Determine the [x, y] coordinate at the center of the cell enclosing the given text.  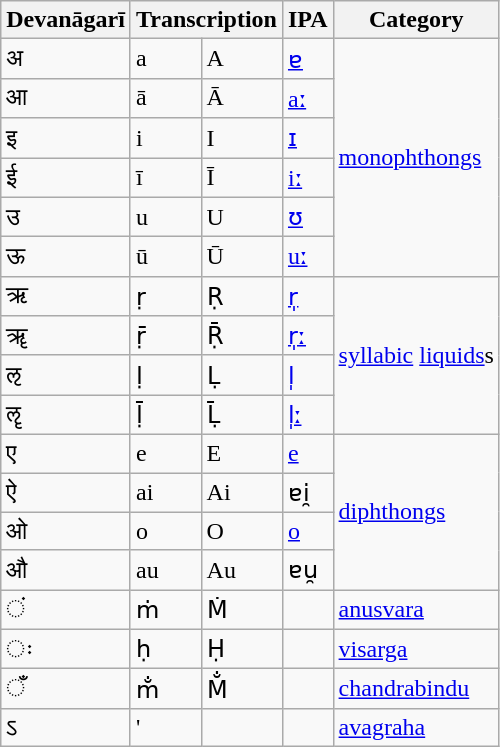
ṁ [166, 610]
Ai [242, 492]
ऊ [66, 257]
l̩ː [308, 415]
Transcription [206, 20]
ं [66, 610]
ई [66, 178]
u [166, 217]
ऐ [66, 492]
Au [242, 570]
A [242, 59]
ī [166, 178]
ṝ [166, 336]
anusvara [416, 610]
ॡ [66, 415]
ʊ [308, 217]
ɐ [308, 59]
ँ [66, 689]
ः [66, 649]
Ḹ [242, 415]
Devanāgarī [66, 20]
ai [166, 492]
Ḷ [242, 375]
ɐu̯ [308, 570]
Ḥ [242, 649]
E [242, 453]
m̐ [166, 689]
visarga [416, 649]
ḹ [166, 415]
ॠ [66, 336]
O [242, 531]
औ [66, 570]
a [166, 59]
uː [308, 257]
chandrabindu [416, 689]
ḷ [166, 375]
आ [66, 98]
iː [308, 178]
r̩ [308, 296]
ओ [66, 531]
इ [66, 138]
syllabic liquidss [416, 355]
Ṁ [242, 610]
ए [66, 453]
l̩ [308, 375]
au [166, 570]
ऽ [66, 727]
' [166, 727]
Ṝ [242, 336]
diphthongs [416, 512]
ऋ [66, 296]
Category [416, 20]
Ā [242, 98]
ɪ [308, 138]
aː [308, 98]
ā [166, 98]
Ṛ [242, 296]
I [242, 138]
monophthongs [416, 158]
Ī [242, 178]
ū [166, 257]
ऌ [66, 375]
IPA [308, 20]
Ū [242, 257]
avagraha [416, 727]
अ [66, 59]
M̐ [242, 689]
ɐi̯ [308, 492]
r̩ː [308, 336]
U [242, 217]
ṛ [166, 296]
उ [66, 217]
ḥ [166, 649]
i [166, 138]
